Locate the cell with the specified text and output its [x, y] center coordinate. 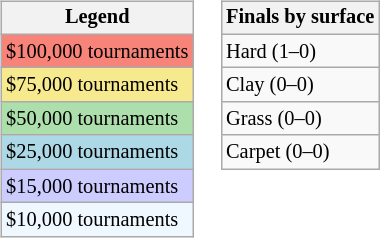
Carpet (0–0) [300, 152]
Legend [97, 18]
Hard (1–0) [300, 51]
Clay (0–0) [300, 85]
$15,000 tournaments [97, 186]
$25,000 tournaments [97, 152]
$100,000 tournaments [97, 51]
$10,000 tournaments [97, 220]
Grass (0–0) [300, 119]
$75,000 tournaments [97, 85]
$50,000 tournaments [97, 119]
Finals by surface [300, 18]
